Scan for the cell matching the given text and deliver its (X, Y) coordinate at center. 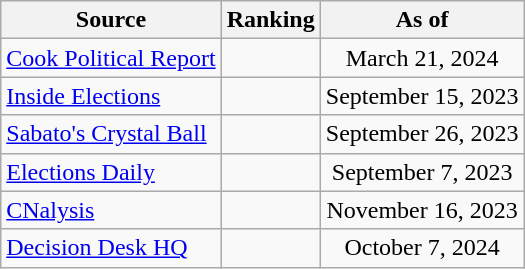
Source (111, 20)
March 21, 2024 (422, 58)
Inside Elections (111, 96)
CNalysis (111, 210)
September 15, 2023 (422, 96)
Decision Desk HQ (111, 248)
Sabato's Crystal Ball (111, 134)
November 16, 2023 (422, 210)
September 7, 2023 (422, 172)
Cook Political Report (111, 58)
As of (422, 20)
September 26, 2023 (422, 134)
October 7, 2024 (422, 248)
Elections Daily (111, 172)
Ranking (270, 20)
